Pinpoint the cell where the given text exists, returning its (x, y) midpoint coordinate. 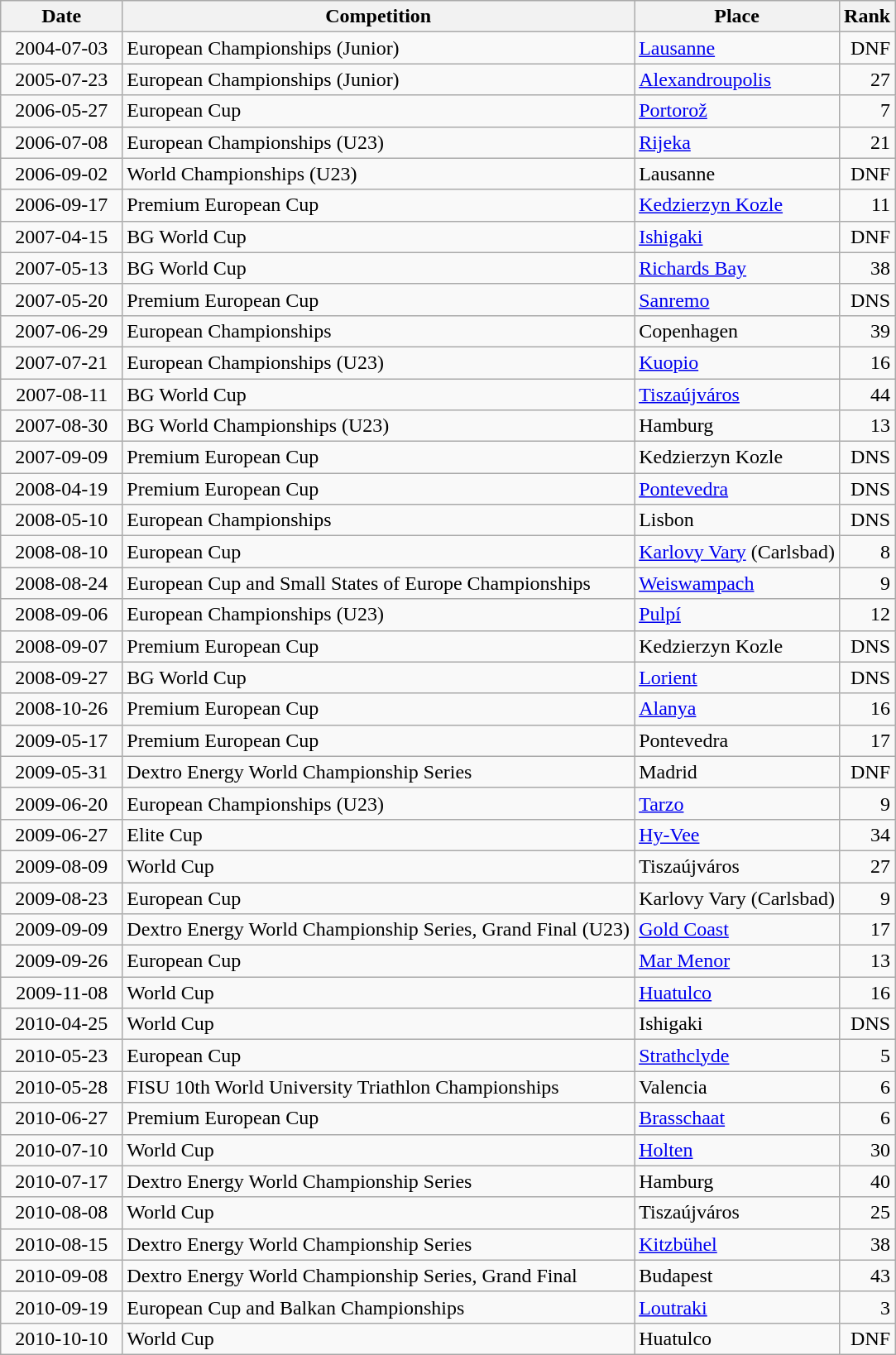
Holten (737, 1150)
Dextro Energy World Championship Series, Grand Final (379, 1276)
2010-08-08 (61, 1213)
12 (867, 615)
25 (867, 1213)
2010-05-28 (61, 1087)
2010-10-10 (61, 1338)
11 (867, 205)
8 (867, 552)
Mar Menor (737, 961)
2007-04-15 (61, 237)
40 (867, 1181)
34 (867, 835)
44 (867, 395)
European Cup and Small States of Europe Championships (379, 583)
2009-05-31 (61, 772)
2009-11-08 (61, 993)
Lorient (737, 677)
2006-09-02 (61, 174)
2009-06-27 (61, 835)
Rijeka (737, 142)
2008-09-27 (61, 677)
2007-05-13 (61, 268)
5 (867, 1056)
Brasschaat (737, 1118)
Hy-Vee (737, 835)
FISU 10th World University Triathlon Championships (379, 1087)
Rank (867, 17)
30 (867, 1150)
2007-09-09 (61, 457)
Sanremo (737, 299)
2008-09-07 (61, 646)
2007-06-29 (61, 331)
Gold Coast (737, 930)
Richards Bay (737, 268)
2010-09-08 (61, 1276)
BG World Championships (U23) (379, 426)
Date (61, 17)
European Cup and Balkan Championships (379, 1307)
7 (867, 111)
2006-05-27 (61, 111)
2009-06-20 (61, 803)
39 (867, 331)
Copenhagen (737, 331)
2010-07-17 (61, 1181)
2010-06-27 (61, 1118)
Dextro Energy World Championship Series, Grand Final (U23) (379, 930)
2008-10-26 (61, 709)
2006-09-17 (61, 205)
Madrid (737, 772)
2004-07-03 (61, 48)
Place (737, 17)
Alanya (737, 709)
2009-05-17 (61, 740)
2010-09-19 (61, 1307)
Loutraki (737, 1307)
2007-08-11 (61, 395)
Portorož (737, 111)
Valencia (737, 1087)
2009-08-23 (61, 898)
2006-07-08 (61, 142)
21 (867, 142)
2009-09-26 (61, 961)
2008-09-06 (61, 615)
2010-04-25 (61, 1024)
2007-07-21 (61, 362)
2008-08-10 (61, 552)
Kitzbühel (737, 1244)
2007-05-20 (61, 299)
2009-09-09 (61, 930)
Elite Cup (379, 835)
Pulpí (737, 615)
Strathclyde (737, 1056)
Budapest (737, 1276)
2010-08-15 (61, 1244)
3 (867, 1307)
Kuopio (737, 362)
Tarzo (737, 803)
Weiswampach (737, 583)
2010-05-23 (61, 1056)
2007-08-30 (61, 426)
2008-05-10 (61, 520)
Lisbon (737, 520)
2009-08-09 (61, 866)
2008-04-19 (61, 489)
43 (867, 1276)
2005-07-23 (61, 79)
World Championships (U23) (379, 174)
Competition (379, 17)
2010-07-10 (61, 1150)
2008-08-24 (61, 583)
Alexandroupolis (737, 79)
